Output the (X, Y) coordinate of the center of the cell containing the given text.  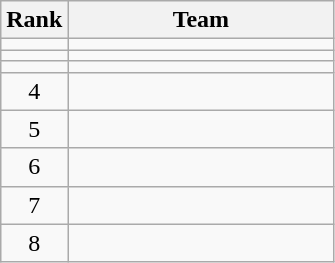
Team (201, 20)
7 (34, 205)
5 (34, 129)
8 (34, 243)
4 (34, 91)
6 (34, 167)
Rank (34, 20)
